Search for the cell housing the specified text and yield its (x, y) center coordinate. 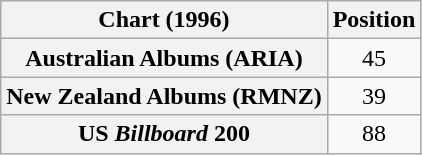
Chart (1996) (164, 20)
45 (374, 58)
Position (374, 20)
88 (374, 134)
New Zealand Albums (RMNZ) (164, 96)
Australian Albums (ARIA) (164, 58)
US Billboard 200 (164, 134)
39 (374, 96)
